Identify which cell holds the provided text, then report its [x, y] central coordinate. 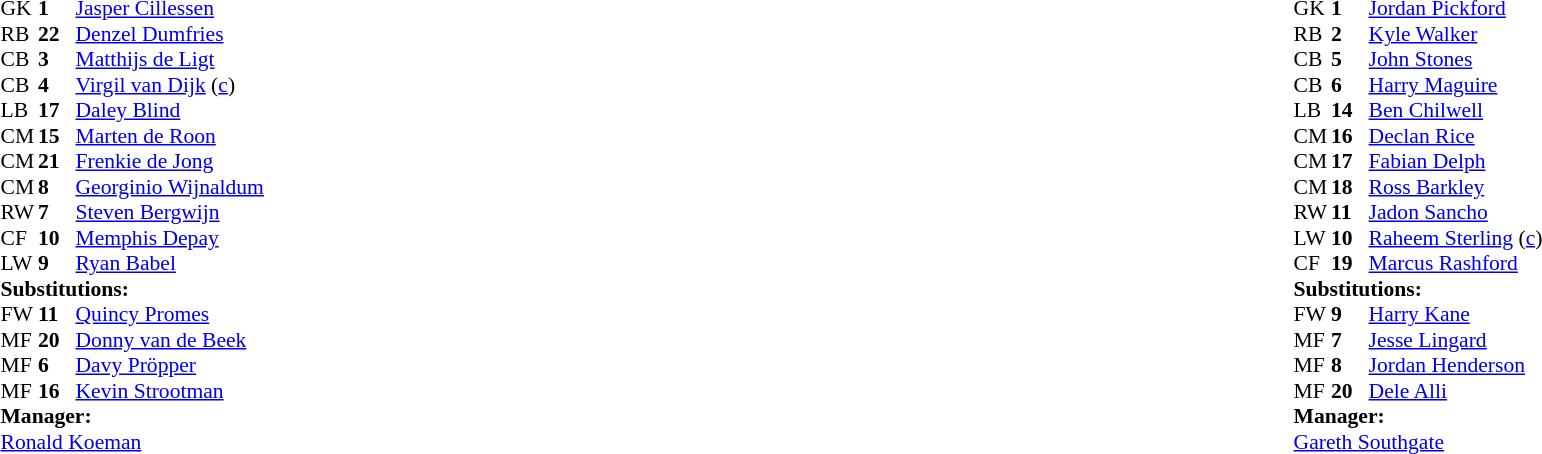
Marten de Roon [170, 136]
Davy Pröpper [170, 365]
Matthijs de Ligt [170, 59]
Kevin Strootman [170, 391]
Memphis Depay [170, 238]
3 [57, 59]
Frenkie de Jong [170, 161]
Substitutions: [132, 289]
Denzel Dumfries [170, 34]
Daley Blind [170, 111]
Donny van de Beek [170, 340]
Quincy Promes [170, 315]
4 [57, 85]
14 [1350, 111]
15 [57, 136]
Manager: [132, 417]
Steven Bergwijn [170, 213]
Virgil van Dijk (c) [170, 85]
21 [57, 161]
22 [57, 34]
19 [1350, 263]
2 [1350, 34]
Georginio Wijnaldum [170, 187]
Ryan Babel [170, 263]
18 [1350, 187]
5 [1350, 59]
